Determine the (x, y) coordinate at the center of the cell enclosing the given text.  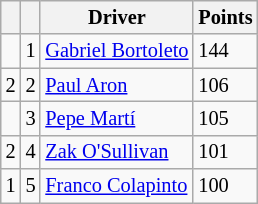
106 (225, 85)
Franco Colapinto (116, 186)
5 (31, 186)
3 (31, 118)
Zak O'Sullivan (116, 152)
4 (31, 152)
101 (225, 152)
Points (225, 17)
Gabriel Bortoleto (116, 51)
105 (225, 118)
144 (225, 51)
100 (225, 186)
Driver (116, 17)
Pepe Martí (116, 118)
Paul Aron (116, 85)
